Detect which cell encompasses the target text, then output its (X, Y) center coordinate. 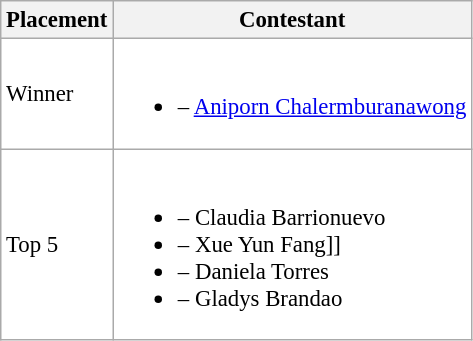
– Claudia Barrionuevo – Xue Yun Fang]] – Daniela Torres – Gladys Brandao (292, 244)
Top 5 (57, 244)
Contestant (292, 20)
– Aniporn Chalermburanawong (292, 94)
Winner (57, 94)
Placement (57, 20)
